Find where the given text appears and provide that cell's center as [X, Y] coordinate. 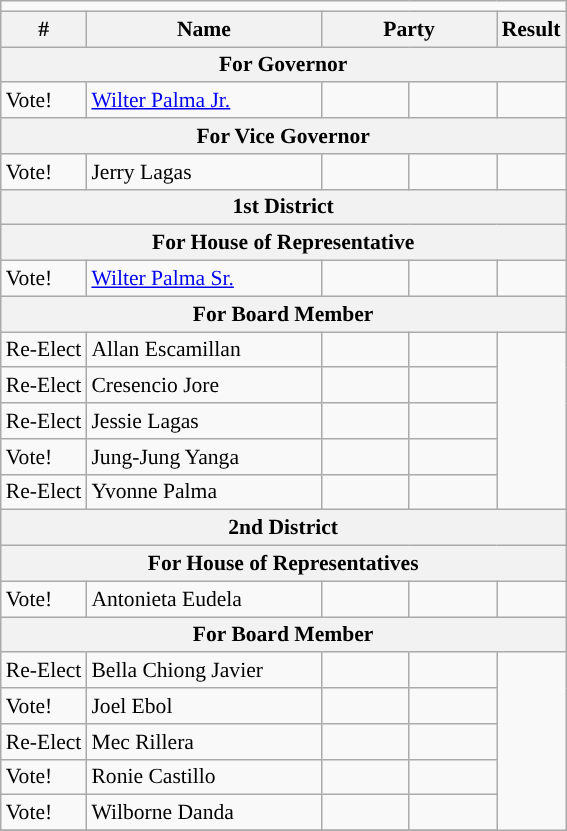
Antonieta Eudela [204, 599]
Cresencio Jore [204, 386]
For House of Representative [284, 243]
Mec Rillera [204, 742]
For Vice Governor [284, 136]
Joel Ebol [204, 706]
Bella Chiong Javier [204, 671]
1st District [284, 207]
Jung-Jung Yanga [204, 457]
For Governor [284, 65]
Party [410, 29]
Allan Escamillan [204, 350]
Jerry Lagas [204, 172]
Result [532, 29]
# [44, 29]
Wilter Palma Jr. [204, 101]
Wilborne Danda [204, 813]
Yvonne Palma [204, 492]
For House of Representatives [284, 564]
Jessie Lagas [204, 421]
Ronie Castillo [204, 777]
Name [204, 29]
Wilter Palma Sr. [204, 279]
2nd District [284, 528]
